Return the [X, Y] coordinate for the center point of the cell that contains the specified text.  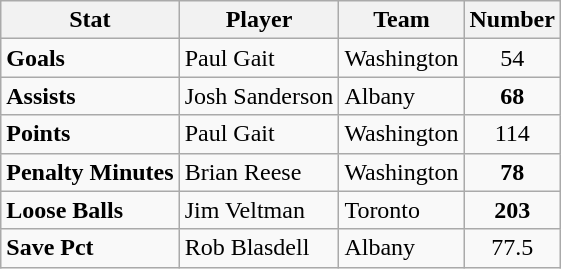
68 [512, 96]
114 [512, 134]
203 [512, 210]
Loose Balls [90, 210]
Save Pct [90, 248]
Penalty Minutes [90, 172]
Josh Sanderson [259, 96]
Rob Blasdell [259, 248]
54 [512, 58]
78 [512, 172]
Player [259, 20]
77.5 [512, 248]
Jim Veltman [259, 210]
Number [512, 20]
Goals [90, 58]
Points [90, 134]
Assists [90, 96]
Toronto [402, 210]
Team [402, 20]
Brian Reese [259, 172]
Stat [90, 20]
